Capture the cell that displays the provided text and extract its (X, Y) central coordinate. 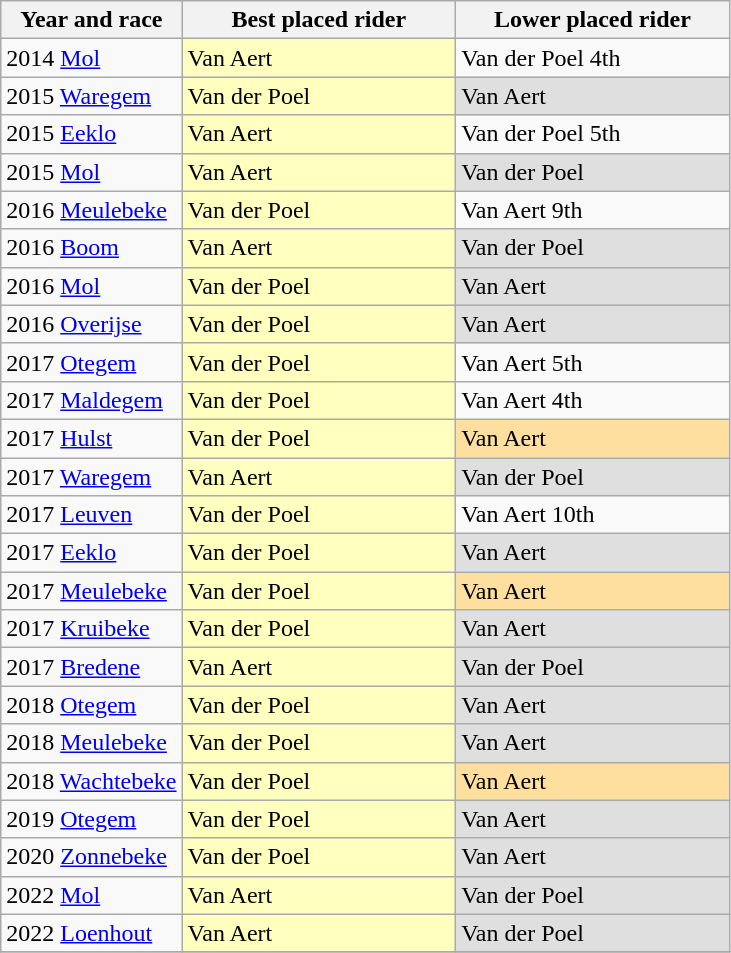
2016 Meulebeke (92, 210)
2017 Otegem (92, 362)
2017 Maldegem (92, 400)
Van der Poel 4th (593, 58)
2020 Zonnebeke (92, 857)
2015 Mol (92, 172)
Van Aert 10th (593, 515)
2017 Waregem (92, 477)
2017 Hulst (92, 438)
Van Aert 5th (593, 362)
2016 Mol (92, 286)
2016 Overijse (92, 324)
Year and race (92, 20)
2017 Bredene (92, 667)
2017 Meulebeke (92, 591)
2018 Wachtebeke (92, 781)
Van Aert 9th (593, 210)
2018 Meulebeke (92, 743)
2017 Eeklo (92, 553)
2016 Boom (92, 248)
2015 Eeklo (92, 134)
2022 Mol (92, 895)
2014 Mol (92, 58)
Lower placed rider (593, 20)
Van der Poel 5th (593, 134)
2018 Otegem (92, 705)
2015 Waregem (92, 96)
2019 Otegem (92, 819)
Best placed rider (319, 20)
2017 Kruibeke (92, 629)
2017 Leuven (92, 515)
Van Aert 4th (593, 400)
2022 Loenhout (92, 933)
